Capture the cell that displays the provided text and extract its (x, y) central coordinate. 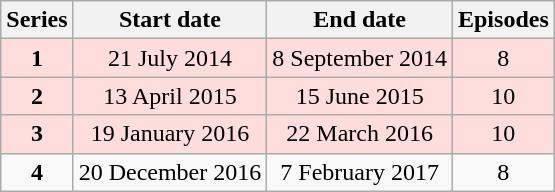
22 March 2016 (360, 134)
15 June 2015 (360, 96)
13 April 2015 (170, 96)
Episodes (503, 20)
7 February 2017 (360, 172)
2 (37, 96)
19 January 2016 (170, 134)
21 July 2014 (170, 58)
4 (37, 172)
8 September 2014 (360, 58)
Series (37, 20)
End date (360, 20)
1 (37, 58)
Start date (170, 20)
3 (37, 134)
20 December 2016 (170, 172)
